Find where the given text appears and provide that cell's center as (X, Y) coordinate. 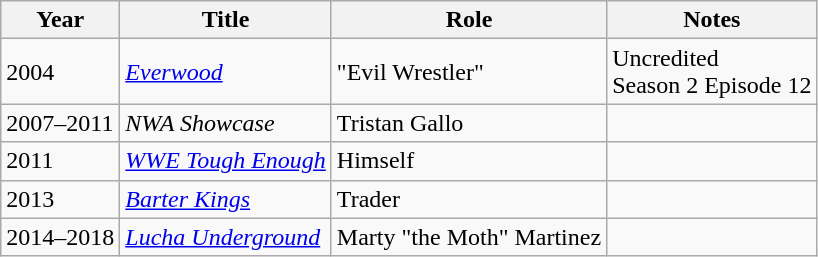
NWA Showcase (226, 123)
Barter Kings (226, 199)
Everwood (226, 72)
Marty "the Moth" Martinez (468, 237)
Trader (468, 199)
2007–2011 (60, 123)
2014–2018 (60, 237)
Lucha Underground (226, 237)
Himself (468, 161)
UncreditedSeason 2 Episode 12 (712, 72)
Title (226, 20)
"Evil Wrestler" (468, 72)
Role (468, 20)
2011 (60, 161)
Notes (712, 20)
Tristan Gallo (468, 123)
2004 (60, 72)
Year (60, 20)
WWE Tough Enough (226, 161)
2013 (60, 199)
